Pinpoint the cell where the given text exists, returning its [x, y] midpoint coordinate. 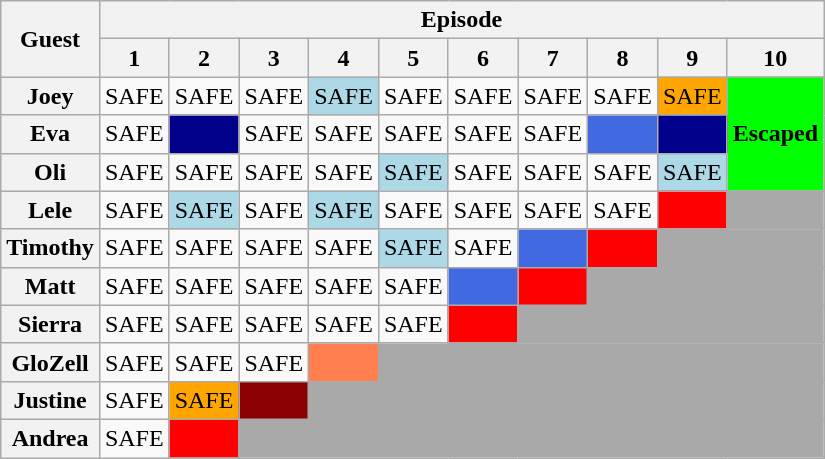
Timothy [50, 248]
Lele [50, 210]
2 [204, 58]
Justine [50, 400]
Eva [50, 134]
4 [344, 58]
Escaped [775, 134]
7 [553, 58]
Guest [50, 39]
Episode [461, 20]
1 [134, 58]
9 [692, 58]
Oli [50, 172]
6 [483, 58]
GloZell [50, 362]
5 [413, 58]
3 [274, 58]
Matt [50, 286]
Sierra [50, 324]
Joey [50, 96]
8 [623, 58]
Andrea [50, 438]
10 [775, 58]
